Determine the [X, Y] coordinate at the center of the cell enclosing the given text.  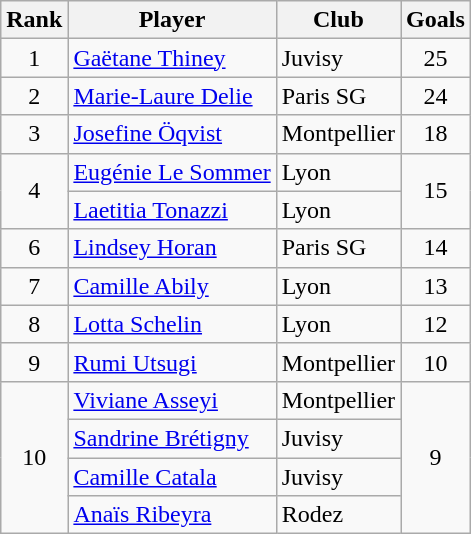
Club [338, 20]
24 [436, 96]
Rodez [338, 515]
Camille Catala [172, 477]
Rumi Utsugi [172, 362]
Player [172, 20]
Gaëtane Thiney [172, 58]
7 [34, 286]
1 [34, 58]
3 [34, 134]
Rank [34, 20]
15 [436, 191]
Laetitia Tonazzi [172, 210]
Lotta Schelin [172, 324]
2 [34, 96]
12 [436, 324]
4 [34, 191]
8 [34, 324]
Camille Abily [172, 286]
25 [436, 58]
Anaïs Ribeyra [172, 515]
6 [34, 248]
18 [436, 134]
Goals [436, 20]
Marie-Laure Delie [172, 96]
14 [436, 248]
Lindsey Horan [172, 248]
Viviane Asseyi [172, 400]
13 [436, 286]
Sandrine Brétigny [172, 438]
Eugénie Le Sommer [172, 172]
Josefine Öqvist [172, 134]
